Scan for the cell matching the given text and deliver its (x, y) coordinate at center. 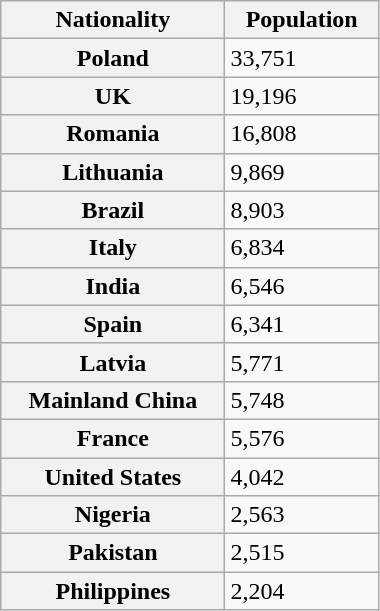
Pakistan (113, 553)
Romania (113, 134)
Latvia (113, 362)
6,341 (302, 324)
India (113, 286)
2,563 (302, 515)
33,751 (302, 58)
Brazil (113, 210)
6,834 (302, 248)
5,771 (302, 362)
2,204 (302, 591)
Italy (113, 248)
16,808 (302, 134)
8,903 (302, 210)
Spain (113, 324)
Lithuania (113, 172)
United States (113, 477)
Nigeria (113, 515)
Mainland China (113, 400)
Philippines (113, 591)
France (113, 438)
Poland (113, 58)
4,042 (302, 477)
Nationality (113, 20)
UK (113, 96)
5,748 (302, 400)
19,196 (302, 96)
6,546 (302, 286)
Population (302, 20)
9,869 (302, 172)
5,576 (302, 438)
2,515 (302, 553)
